Return the [X, Y] coordinate for the center point of the cell that contains the specified text.  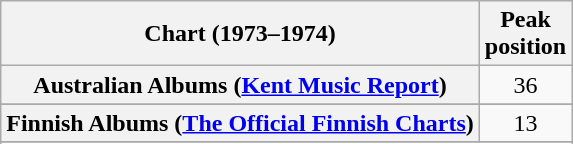
Australian Albums (Kent Music Report) [240, 85]
36 [525, 85]
Finnish Albums (The Official Finnish Charts) [240, 123]
Chart (1973–1974) [240, 34]
Peakposition [525, 34]
13 [525, 123]
